Identify which cell holds the provided text, then report its [X, Y] central coordinate. 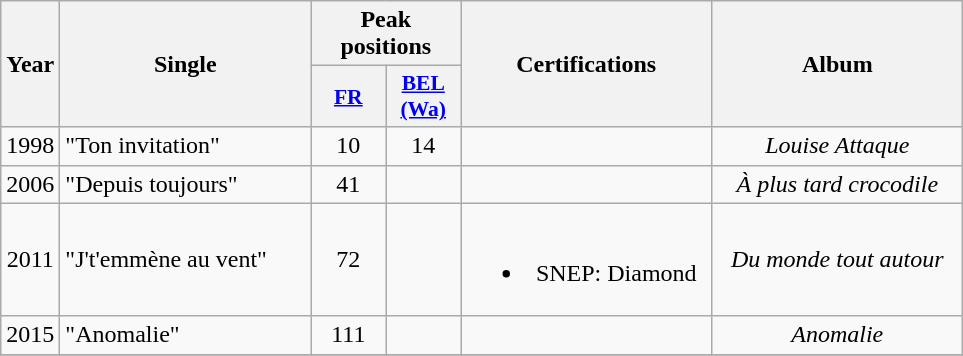
FR [348, 96]
Du monde tout autour [838, 260]
BEL (Wa) [424, 96]
Certifications [586, 64]
14 [424, 146]
41 [348, 184]
Year [30, 64]
"J't'emmène au vent" [186, 260]
Anomalie [838, 335]
Louise Attaque [838, 146]
"Ton invitation" [186, 146]
72 [348, 260]
2015 [30, 335]
2011 [30, 260]
"Depuis toujours" [186, 184]
SNEP: Diamond [586, 260]
10 [348, 146]
2006 [30, 184]
Album [838, 64]
"Anomalie" [186, 335]
Peak positions [386, 34]
1998 [30, 146]
111 [348, 335]
À plus tard crocodile [838, 184]
Single [186, 64]
